Pinpoint the cell where the given text exists, returning its (x, y) midpoint coordinate. 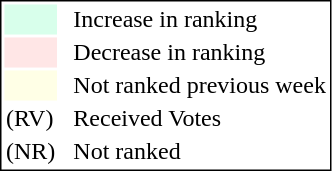
Not ranked previous week (200, 85)
Received Votes (200, 119)
(RV) (30, 119)
Not ranked (200, 151)
(NR) (30, 151)
Decrease in ranking (200, 53)
Increase in ranking (200, 19)
